Determine the [x, y] coordinate at the center of the cell enclosing the given text.  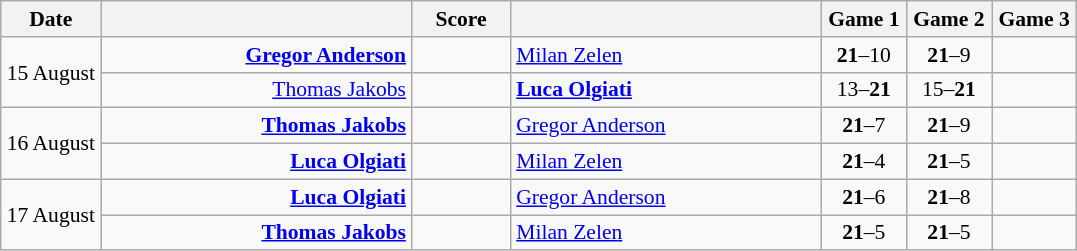
21–4 [864, 162]
21–8 [948, 197]
15–21 [948, 90]
16 August [51, 144]
17 August [51, 214]
13–21 [864, 90]
21–7 [864, 126]
21–10 [864, 55]
Score [461, 19]
Date [51, 19]
21–6 [864, 197]
Game 1 [864, 19]
15 August [51, 72]
Game 3 [1034, 19]
Game 2 [948, 19]
